For the text-containing cell, return its midpoint in [x, y] coordinate format. 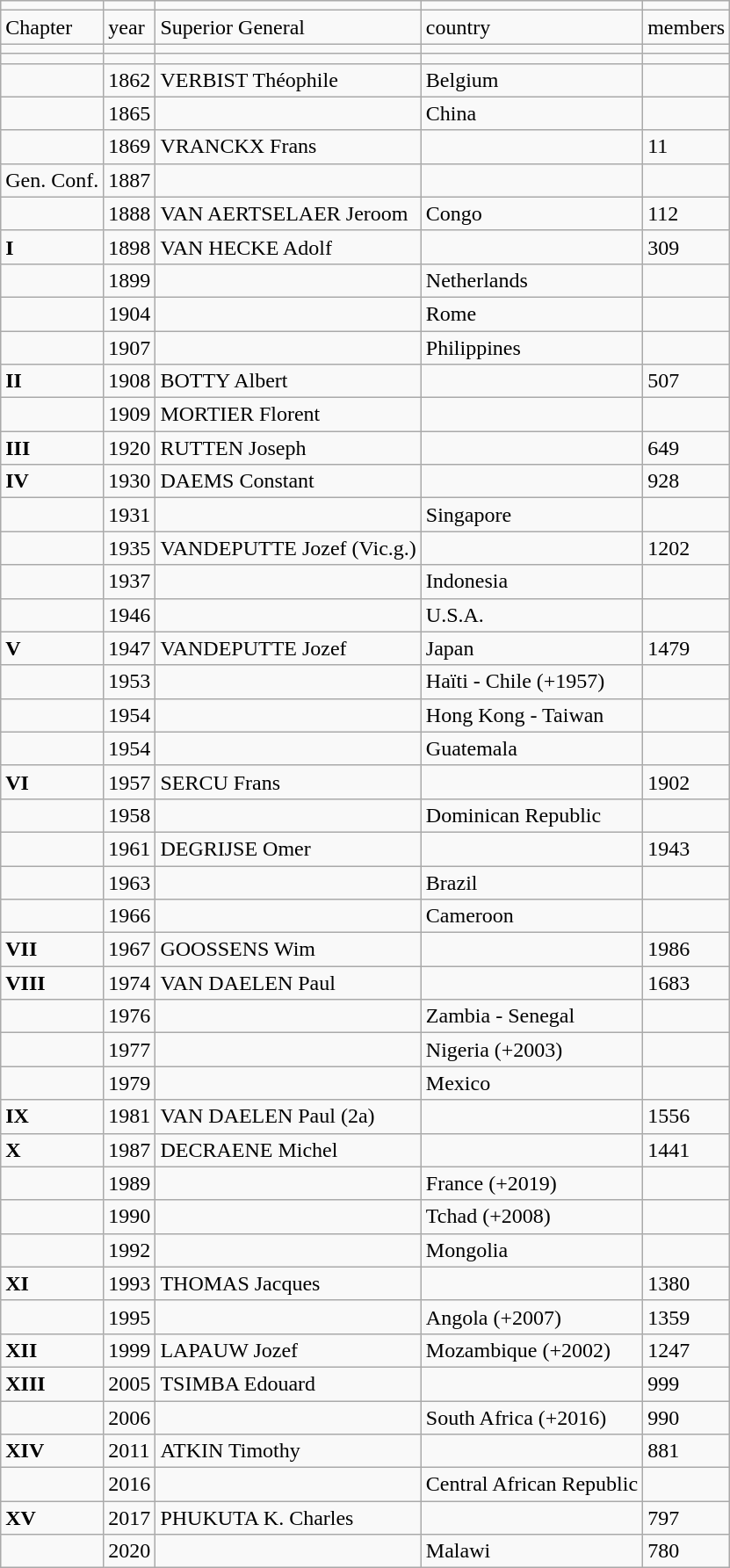
1359 [687, 1317]
XI [53, 1283]
2020 [130, 1551]
Rome [531, 314]
Angola (+2007) [531, 1317]
Superior General [288, 27]
1967 [130, 950]
Haïti - Chile (+1957) [531, 682]
VIII [53, 983]
VANDEPUTTE Jozef [288, 648]
1979 [130, 1083]
2016 [130, 1485]
XIII [53, 1384]
BOTTY Albert [288, 381]
1947 [130, 648]
1989 [130, 1183]
1899 [130, 280]
year [130, 27]
1862 [130, 80]
ATKIN Timothy [288, 1451]
France (+2019) [531, 1183]
Gen. Conf. [53, 180]
Chapter [53, 27]
Japan [531, 648]
507 [687, 381]
MORTIER Florent [288, 415]
1441 [687, 1150]
IV [53, 481]
1937 [130, 582]
XV [53, 1518]
VAN AERTSELAER Jeroom [288, 213]
VI [53, 782]
1888 [130, 213]
999 [687, 1384]
649 [687, 448]
1981 [130, 1116]
1556 [687, 1116]
TSIMBA Edouard [288, 1384]
990 [687, 1417]
780 [687, 1551]
Nigeria (+2003) [531, 1050]
1902 [687, 782]
Central African Republic [531, 1485]
112 [687, 213]
Indonesia [531, 582]
1898 [130, 247]
1953 [130, 682]
1958 [130, 815]
U.S.A. [531, 615]
309 [687, 247]
11 [687, 147]
1990 [130, 1217]
I [53, 247]
VANDEPUTTE Jozef (Vic.g.) [288, 548]
1974 [130, 983]
THOMAS Jacques [288, 1283]
1943 [687, 849]
DEGRIJSE Omer [288, 849]
1909 [130, 415]
1977 [130, 1050]
2006 [130, 1417]
X [53, 1150]
1935 [130, 548]
1957 [130, 782]
2017 [130, 1518]
1869 [130, 147]
Philippines [531, 347]
1865 [130, 113]
Singapore [531, 515]
VAN DAELEN Paul [288, 983]
country [531, 27]
Hong Kong - Taiwan [531, 715]
XIV [53, 1451]
GOOSSENS Wim [288, 950]
Guatemala [531, 748]
Tchad (+2008) [531, 1217]
South Africa (+2016) [531, 1417]
RUTTEN Joseph [288, 448]
2011 [130, 1451]
1999 [130, 1350]
Mozambique (+2002) [531, 1350]
VAN DAELEN Paul (2a) [288, 1116]
1920 [130, 448]
PHUKUTA K. Charles [288, 1518]
Dominican Republic [531, 815]
1986 [687, 950]
1931 [130, 515]
1380 [687, 1283]
1993 [130, 1283]
IX [53, 1116]
Mongolia [531, 1250]
797 [687, 1518]
Cameroon [531, 916]
Malawi [531, 1551]
1202 [687, 548]
1987 [130, 1150]
881 [687, 1451]
1995 [130, 1317]
Netherlands [531, 280]
1683 [687, 983]
2005 [130, 1384]
Mexico [531, 1083]
1904 [130, 314]
VRANCKX Frans [288, 147]
Belgium [531, 80]
Brazil [531, 883]
XII [53, 1350]
members [687, 27]
LAPAUW Jozef [288, 1350]
1976 [130, 1016]
VERBIST Théophile [288, 80]
III [53, 448]
V [53, 648]
1887 [130, 180]
1908 [130, 381]
1992 [130, 1250]
1966 [130, 916]
VII [53, 950]
SERCU Frans [288, 782]
VAN HECKE Adolf [288, 247]
1479 [687, 648]
1930 [130, 481]
DECRAENE Michel [288, 1150]
928 [687, 481]
Zambia - Senegal [531, 1016]
1963 [130, 883]
1946 [130, 615]
Congo [531, 213]
DAEMS Constant [288, 481]
1247 [687, 1350]
China [531, 113]
1907 [130, 347]
II [53, 381]
1961 [130, 849]
